Extract the (x, y) coordinate from the center of the cell holding the provided text.  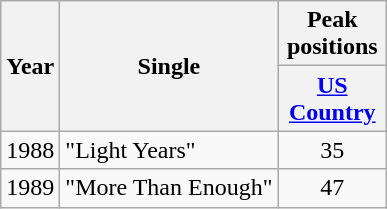
Year (30, 66)
35 (332, 150)
1988 (30, 150)
"More Than Enough" (169, 188)
"Light Years" (169, 150)
1989 (30, 188)
Peak positions (332, 34)
47 (332, 188)
US Country (332, 98)
Single (169, 66)
